Search for the cell housing the specified text and yield its (X, Y) center coordinate. 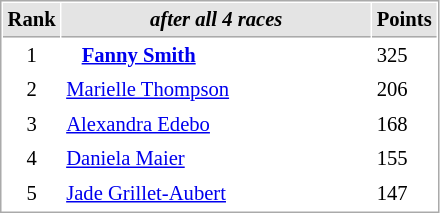
206 (404, 90)
2 (32, 90)
Jade Grillet-Aubert (216, 194)
Marielle Thompson (216, 90)
155 (404, 158)
4 (32, 158)
after all 4 races (216, 20)
147 (404, 194)
325 (404, 56)
3 (32, 124)
Fanny Smith (216, 56)
Alexandra Edebo (216, 124)
Daniela Maier (216, 158)
Points (404, 20)
168 (404, 124)
5 (32, 194)
Rank (32, 20)
1 (32, 56)
